Scan for the cell matching the given text and deliver its (x, y) coordinate at center. 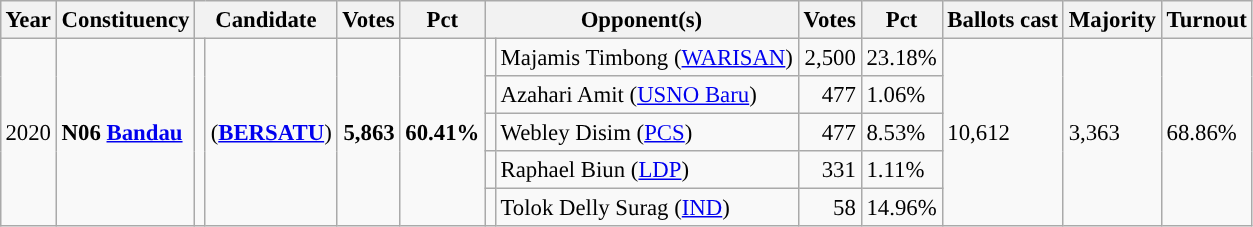
1.11% (902, 170)
2,500 (830, 57)
10,612 (1002, 132)
23.18% (902, 57)
Turnout (1206, 20)
Majamis Timbong (WARISAN) (646, 57)
331 (830, 170)
Raphael Biun (LDP) (646, 170)
Candidate (266, 20)
3,363 (1112, 132)
Opponent(s) (642, 20)
Webley Disim (PCS) (646, 133)
Majority (1112, 20)
Year (28, 20)
2020 (28, 132)
(BERSATU) (271, 132)
58 (830, 208)
Ballots cast (1002, 20)
Tolok Delly Surag (IND) (646, 208)
60.41% (442, 132)
5,863 (368, 132)
8.53% (902, 133)
68.86% (1206, 132)
Azahari Amit (USNO Baru) (646, 95)
N06 Bandau (125, 132)
1.06% (902, 95)
Constituency (125, 20)
14.96% (902, 208)
